Pinpoint the cell where the given text exists, returning its [x, y] midpoint coordinate. 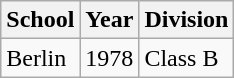
1978 [110, 58]
Class B [186, 58]
Year [110, 20]
School [40, 20]
Berlin [40, 58]
Division [186, 20]
